Pinpoint the cell where the given text exists, returning its [X, Y] midpoint coordinate. 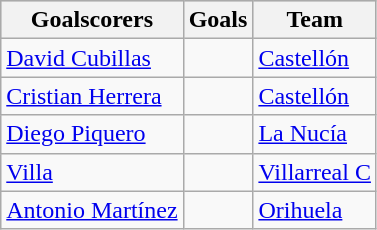
Antonio Martínez [92, 210]
Goalscorers [92, 20]
Team [315, 20]
Villarreal C [315, 172]
Villa [92, 172]
David Cubillas [92, 58]
Orihuela [315, 210]
La Nucía [315, 134]
Diego Piquero [92, 134]
Cristian Herrera [92, 96]
Goals [218, 20]
